Capture the cell that displays the provided text and extract its [x, y] central coordinate. 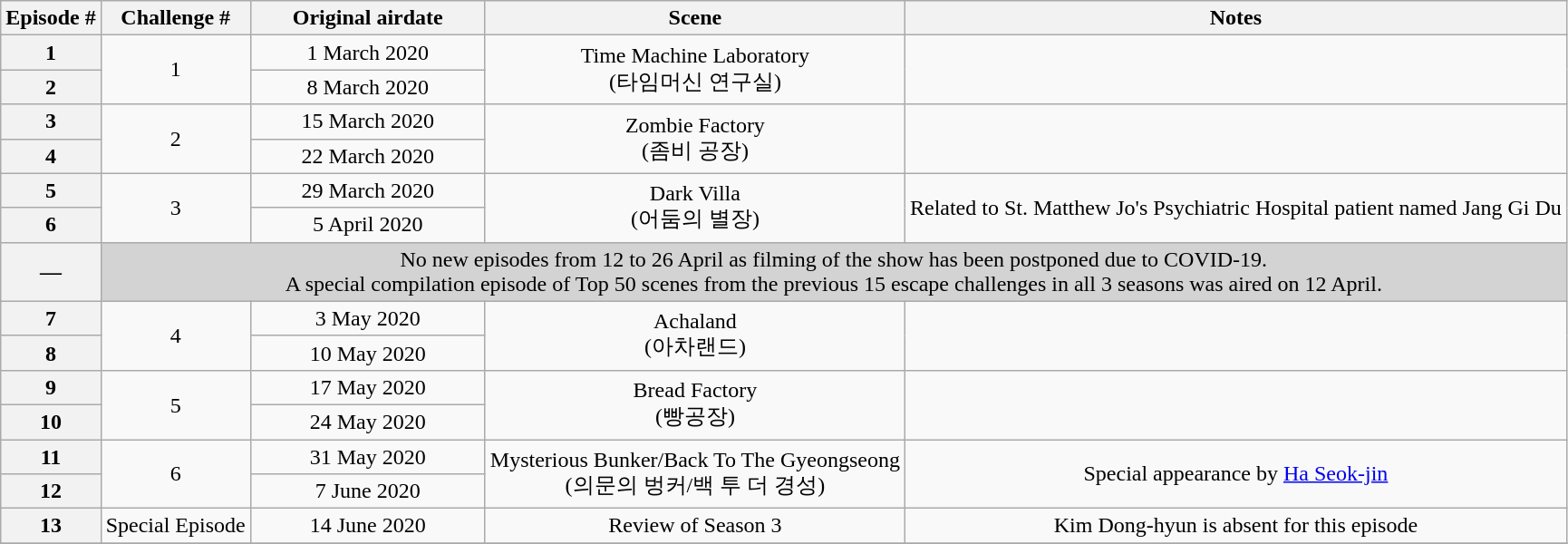
15 March 2020 [368, 121]
Challenge # [176, 18]
Special appearance by Ha Seok-jin [1235, 473]
29 March 2020 [368, 190]
Dark Villa(어둠의 별장) [694, 208]
24 May 2020 [368, 422]
Zombie Factory(좀비 공장) [694, 139]
Time Machine Laboratory(타임머신 연구실) [694, 70]
Special Episode [176, 526]
3 May 2020 [368, 318]
Related to St. Matthew Jo's Psychiatric Hospital patient named Jang Gi Du [1235, 208]
17 May 2020 [368, 387]
Scene [694, 18]
Original airdate [368, 18]
7 June 2020 [368, 491]
13 [51, 526]
— [51, 272]
10 [51, 422]
Mysterious Bunker/Back To The Gyeongseong(의문의 벙커/백 투 더 경성) [694, 473]
9 [51, 387]
14 June 2020 [368, 526]
5 April 2020 [368, 225]
Kim Dong-hyun is absent for this episode [1235, 526]
8 March 2020 [368, 87]
11 [51, 456]
31 May 2020 [368, 456]
Achaland(아차랜드) [694, 335]
Bread Factory(빵공장) [694, 404]
8 [51, 353]
12 [51, 491]
Notes [1235, 18]
10 May 2020 [368, 353]
22 March 2020 [368, 156]
Episode # [51, 18]
1 March 2020 [368, 53]
7 [51, 318]
Review of Season 3 [694, 526]
